For the text-containing cell, return its midpoint in (x, y) coordinate format. 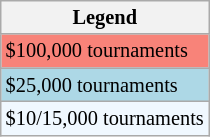
$25,000 tournaments (105, 85)
$10/15,000 tournaments (105, 118)
$100,000 tournaments (105, 51)
Legend (105, 17)
